Return the [x, y] coordinate for the center point of the cell that contains the specified text.  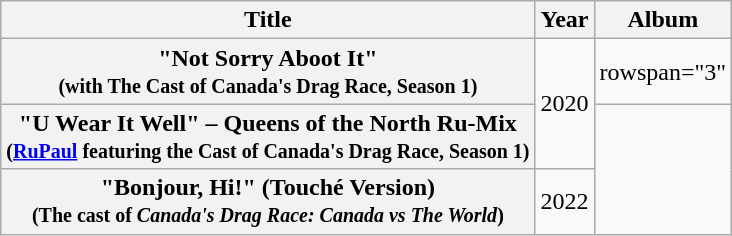
"U Wear It Well" – Queens of the North Ru-Mix (RuPaul featuring the Cast of Canada's Drag Race, Season 1) [268, 136]
"Bonjour, Hi!" (Touché Version) (The cast of Canada's Drag Race: Canada vs The World) [268, 202]
Album [663, 20]
Title [268, 20]
Year [564, 20]
"Not Sorry Aboot It" (with The Cast of Canada's Drag Race, Season 1) [268, 72]
2022 [564, 202]
rowspan="3" [663, 72]
2020 [564, 104]
